Locate the cell with the specified text and output its [X, Y] center coordinate. 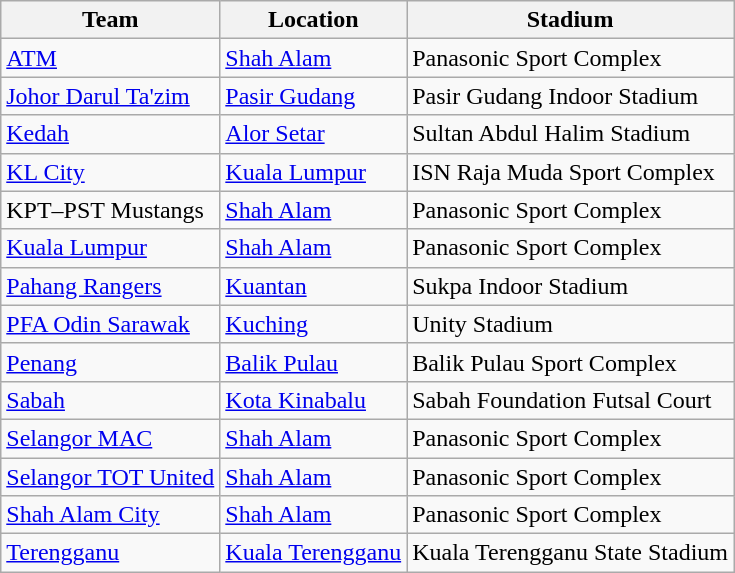
Selangor TOT United [110, 477]
Terengganu [110, 553]
Alor Setar [314, 134]
Pasir Gudang [314, 96]
KPT–PST Mustangs [110, 210]
Pasir Gudang Indoor Stadium [570, 96]
Location [314, 20]
Shah Alam City [110, 515]
KL City [110, 172]
Balik Pulau Sport Complex [570, 362]
Stadium [570, 20]
Penang [110, 362]
Balik Pulau [314, 362]
Kedah [110, 134]
Sultan Abdul Halim Stadium [570, 134]
Kota Kinabalu [314, 400]
Kuala Terengganu [314, 553]
Sabah [110, 400]
Johor Darul Ta'zim [110, 96]
Unity Stadium [570, 324]
Sabah Foundation Futsal Court [570, 400]
Sukpa Indoor Stadium [570, 286]
Kuala Terengganu State Stadium [570, 553]
ISN Raja Muda Sport Complex [570, 172]
PFA Odin Sarawak [110, 324]
Kuching [314, 324]
Kuantan [314, 286]
Pahang Rangers [110, 286]
Selangor MAC [110, 438]
Team [110, 20]
ATM [110, 58]
